Provide the (X, Y) coordinate of the cell's center where the given text is located.  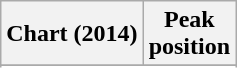
Peakposition (189, 34)
Chart (2014) (72, 34)
